Extract the [x, y] coordinate from the center of the cell holding the provided text.  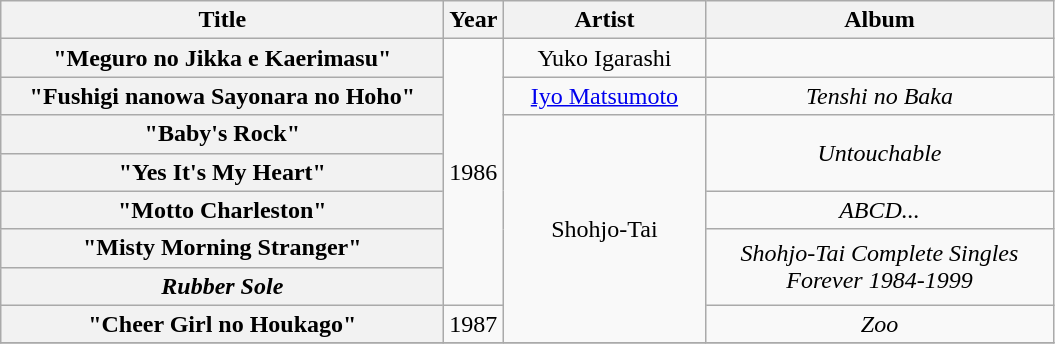
Shohjo-Tai Complete Singles Forever 1984-1999 [880, 267]
"Baby's Rock" [222, 134]
Zoo [880, 324]
"Fushigi nanowa Sayonara no Hoho" [222, 96]
"Yes It's My Heart" [222, 172]
Yuko Igarashi [604, 58]
Album [880, 20]
Tenshi no Baka [880, 96]
Iyo Matsumoto [604, 96]
Rubber Sole [222, 286]
1986 [474, 172]
"Misty Morning Stranger" [222, 248]
"Cheer Girl no Houkago" [222, 324]
Year [474, 20]
Shohjo-Tai [604, 229]
1987 [474, 324]
"Meguro no Jikka e Kaerimasu" [222, 58]
Untouchable [880, 153]
Artist [604, 20]
ABCD... [880, 210]
Title [222, 20]
"Motto Charleston" [222, 210]
